Determine the [X, Y] coordinate at the center of the cell enclosing the given text.  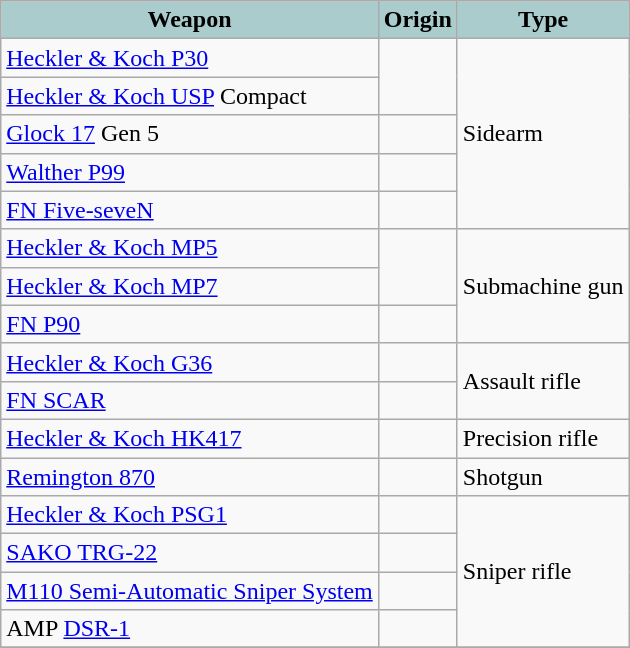
Heckler & Koch USP Compact [190, 96]
Shotgun [543, 477]
Heckler & Koch PSG1 [190, 515]
Walther P99 [190, 172]
Submachine gun [543, 286]
M110 Semi-Automatic Sniper System [190, 591]
Precision rifle [543, 438]
Type [543, 20]
Origin [418, 20]
Heckler & Koch G36 [190, 362]
SAKO TRG-22 [190, 553]
FN Five-seveN [190, 210]
Weapon [190, 20]
Remington 870 [190, 477]
Heckler & Koch MP5 [190, 248]
FN P90 [190, 324]
Sidearm [543, 134]
Heckler & Koch HK417 [190, 438]
Heckler & Koch P30 [190, 58]
AMP DSR-1 [190, 629]
Glock 17 Gen 5 [190, 134]
FN SCAR [190, 400]
Assault rifle [543, 381]
Heckler & Koch MP7 [190, 286]
Sniper rifle [543, 572]
